Identify which cell holds the provided text, then report its (x, y) central coordinate. 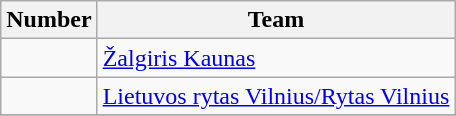
Team (276, 20)
Number (49, 20)
Žalgiris Kaunas (276, 58)
Lietuvos rytas Vilnius/Rytas Vilnius (276, 96)
